Scan for the cell matching the given text and deliver its [x, y] coordinate at center. 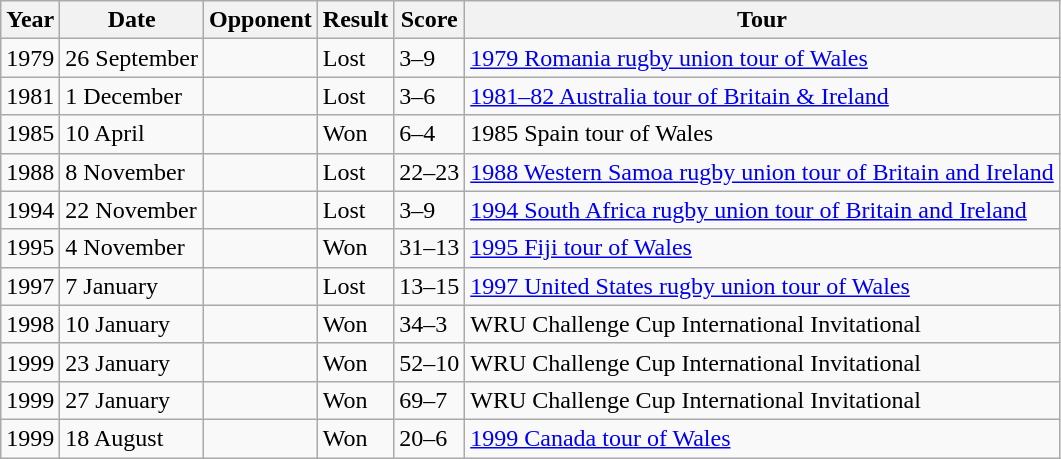
Score [430, 20]
1988 [30, 172]
1994 South Africa rugby union tour of Britain and Ireland [762, 210]
1995 Fiji tour of Wales [762, 248]
1979 Romania rugby union tour of Wales [762, 58]
1997 United States rugby union tour of Wales [762, 286]
22–23 [430, 172]
31–13 [430, 248]
10 April [132, 134]
Opponent [261, 20]
10 January [132, 324]
69–7 [430, 400]
1997 [30, 286]
18 August [132, 438]
4 November [132, 248]
Result [355, 20]
7 January [132, 286]
20–6 [430, 438]
22 November [132, 210]
26 September [132, 58]
1995 [30, 248]
Year [30, 20]
3–6 [430, 96]
1988 Western Samoa rugby union tour of Britain and Ireland [762, 172]
1979 [30, 58]
27 January [132, 400]
1981 [30, 96]
6–4 [430, 134]
1985 Spain tour of Wales [762, 134]
1 December [132, 96]
23 January [132, 362]
Tour [762, 20]
52–10 [430, 362]
1985 [30, 134]
1999 Canada tour of Wales [762, 438]
34–3 [430, 324]
Date [132, 20]
8 November [132, 172]
1994 [30, 210]
1981–82 Australia tour of Britain & Ireland [762, 96]
1998 [30, 324]
13–15 [430, 286]
